Scan for the cell matching the given text and deliver its [X, Y] coordinate at center. 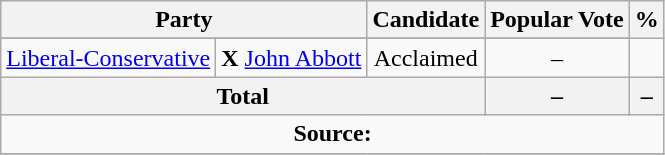
Party [184, 20]
Source: [333, 134]
Liberal-Conservative [108, 58]
Popular Vote [558, 20]
Total [243, 96]
% [646, 20]
X John Abbott [292, 58]
Candidate [426, 20]
Acclaimed [426, 58]
